Extract the (x, y) coordinate from the center of the cell holding the provided text.  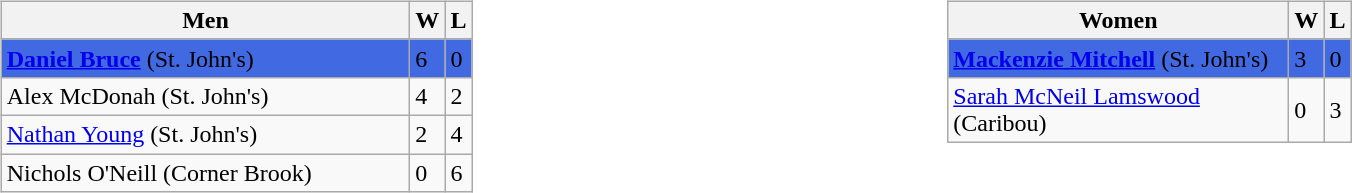
Sarah McNeil Lamswood (Caribou) (1118, 110)
Men (206, 20)
Daniel Bruce (St. John's) (206, 58)
Nichols O'Neill (Corner Brook) (206, 173)
Women (1118, 20)
Mackenzie Mitchell (St. John's) (1118, 58)
Alex McDonah (St. John's) (206, 96)
Nathan Young (St. John's) (206, 134)
